Detect which cell encompasses the target text, then output its (x, y) center coordinate. 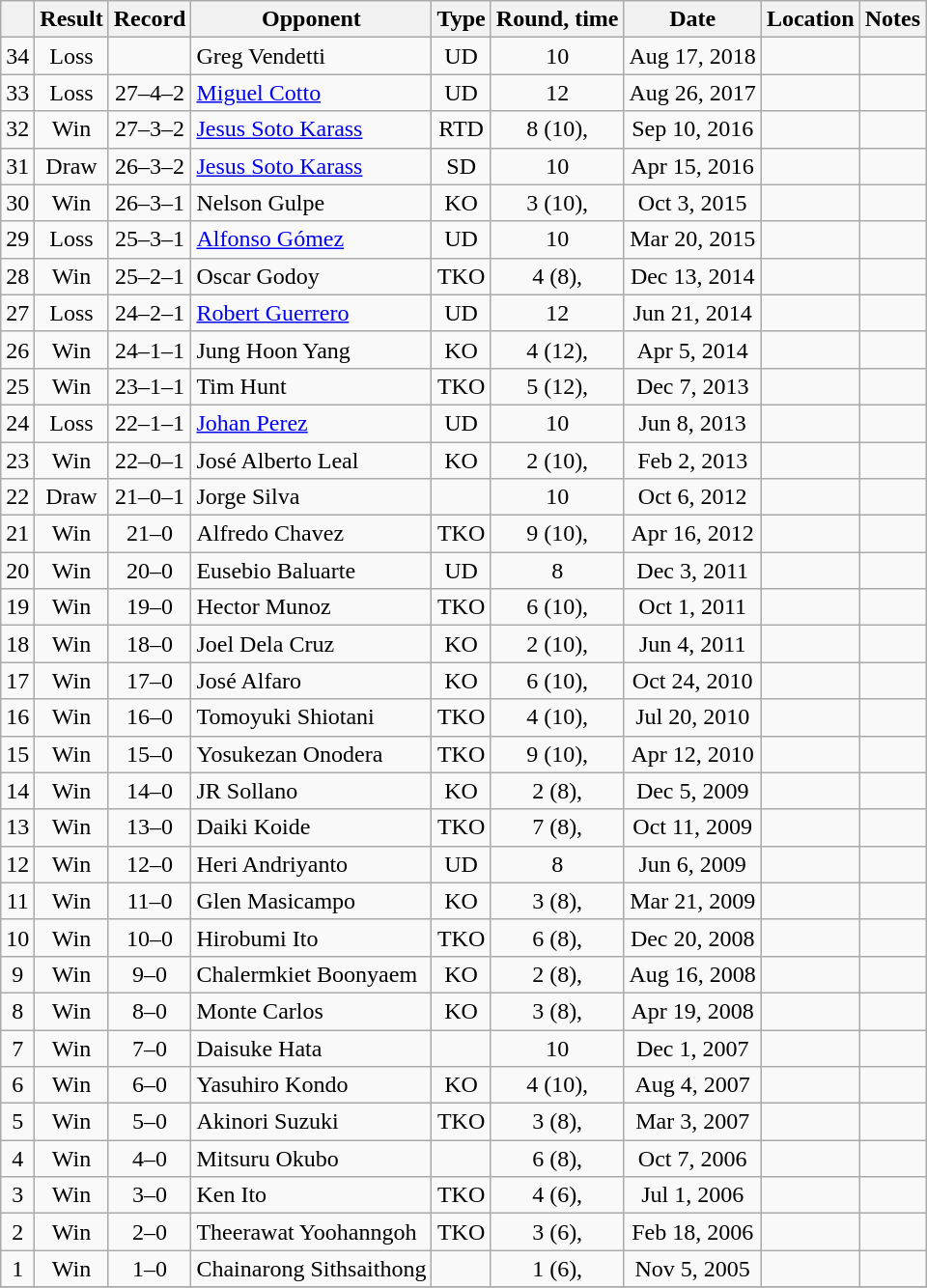
Round, time (557, 19)
Robert Guerrero (311, 313)
Oct 6, 2012 (692, 497)
4 (8), (557, 276)
15–0 (150, 754)
20 (17, 571)
Apr 5, 2014 (692, 350)
Location (810, 19)
21–0–1 (150, 497)
Mar 3, 2007 (692, 1122)
3 (6), (557, 1232)
2 (17, 1232)
Mar 21, 2009 (692, 901)
17 (17, 681)
Oct 3, 2015 (692, 203)
Jun 8, 2013 (692, 423)
18–0 (150, 644)
Yosukezan Onodera (311, 754)
6 (17, 1085)
30 (17, 203)
José Alfaro (311, 681)
3 (10), (557, 203)
Miguel Cotto (311, 93)
24 (17, 423)
Dec 7, 2013 (692, 386)
Oct 24, 2010 (692, 681)
Opponent (311, 19)
23 (17, 461)
4 (12), (557, 350)
Apr 16, 2012 (692, 534)
1 (17, 1269)
Mitsuru Okubo (311, 1159)
Notes (892, 19)
24–1–1 (150, 350)
6–0 (150, 1085)
7 (17, 1048)
18 (17, 644)
Eusebio Baluarte (311, 571)
Chainarong Sithsaithong (311, 1269)
24–2–1 (150, 313)
25–2–1 (150, 276)
Alfredo Chavez (311, 534)
14–0 (150, 791)
3 (17, 1195)
Jorge Silva (311, 497)
27 (17, 313)
Jul 20, 2010 (692, 717)
Feb 18, 2006 (692, 1232)
8–0 (150, 1011)
Apr 19, 2008 (692, 1011)
5 (17, 1122)
Aug 26, 2017 (692, 93)
Aug 17, 2018 (692, 56)
16 (17, 717)
Dec 3, 2011 (692, 571)
27–4–2 (150, 93)
22–0–1 (150, 461)
Feb 2, 2013 (692, 461)
Oct 1, 2011 (692, 607)
5–0 (150, 1122)
JR Sollano (311, 791)
9 (17, 974)
14 (17, 791)
RTD (462, 129)
Apr 12, 2010 (692, 754)
29 (17, 239)
33 (17, 93)
Jun 4, 2011 (692, 644)
4 (17, 1159)
Tomoyuki Shiotani (311, 717)
19 (17, 607)
Type (462, 19)
Tim Hunt (311, 386)
Nelson Gulpe (311, 203)
17–0 (150, 681)
34 (17, 56)
3–0 (150, 1195)
11–0 (150, 901)
Apr 15, 2016 (692, 166)
23–1–1 (150, 386)
Date (692, 19)
28 (17, 276)
26 (17, 350)
9–0 (150, 974)
16–0 (150, 717)
Joel Dela Cruz (311, 644)
Dec 13, 2014 (692, 276)
Daisuke Hata (311, 1048)
Jun 21, 2014 (692, 313)
Oscar Godoy (311, 276)
26–3–1 (150, 203)
Theerawat Yoohanngoh (311, 1232)
2–0 (150, 1232)
Aug 16, 2008 (692, 974)
13 (17, 827)
Jun 6, 2009 (692, 864)
Greg Vendetti (311, 56)
Oct 7, 2006 (692, 1159)
Monte Carlos (311, 1011)
25–3–1 (150, 239)
Dec 1, 2007 (692, 1048)
Heri Andriyanto (311, 864)
Nov 5, 2005 (692, 1269)
32 (17, 129)
13–0 (150, 827)
Jul 1, 2006 (692, 1195)
11 (17, 901)
Dec 5, 2009 (692, 791)
21–0 (150, 534)
Result (71, 19)
10–0 (150, 938)
Hector Munoz (311, 607)
22 (17, 497)
Yasuhiro Kondo (311, 1085)
7 (8), (557, 827)
SD (462, 166)
5 (12), (557, 386)
25 (17, 386)
26–3–2 (150, 166)
4 (6), (557, 1195)
Johan Perez (311, 423)
Dec 20, 2008 (692, 938)
12–0 (150, 864)
21 (17, 534)
8 (10), (557, 129)
19–0 (150, 607)
Akinori Suzuki (311, 1122)
15 (17, 754)
20–0 (150, 571)
Aug 4, 2007 (692, 1085)
31 (17, 166)
7–0 (150, 1048)
Daiki Koide (311, 827)
Jung Hoon Yang (311, 350)
Hirobumi Ito (311, 938)
Ken Ito (311, 1195)
1 (6), (557, 1269)
Oct 11, 2009 (692, 827)
Mar 20, 2015 (692, 239)
27–3–2 (150, 129)
4–0 (150, 1159)
1–0 (150, 1269)
Record (150, 19)
Alfonso Gómez (311, 239)
22–1–1 (150, 423)
José Alberto Leal (311, 461)
Glen Masicampo (311, 901)
Sep 10, 2016 (692, 129)
Chalermkiet Boonyaem (311, 974)
